Return (x, y) of the center of cell containing provided text 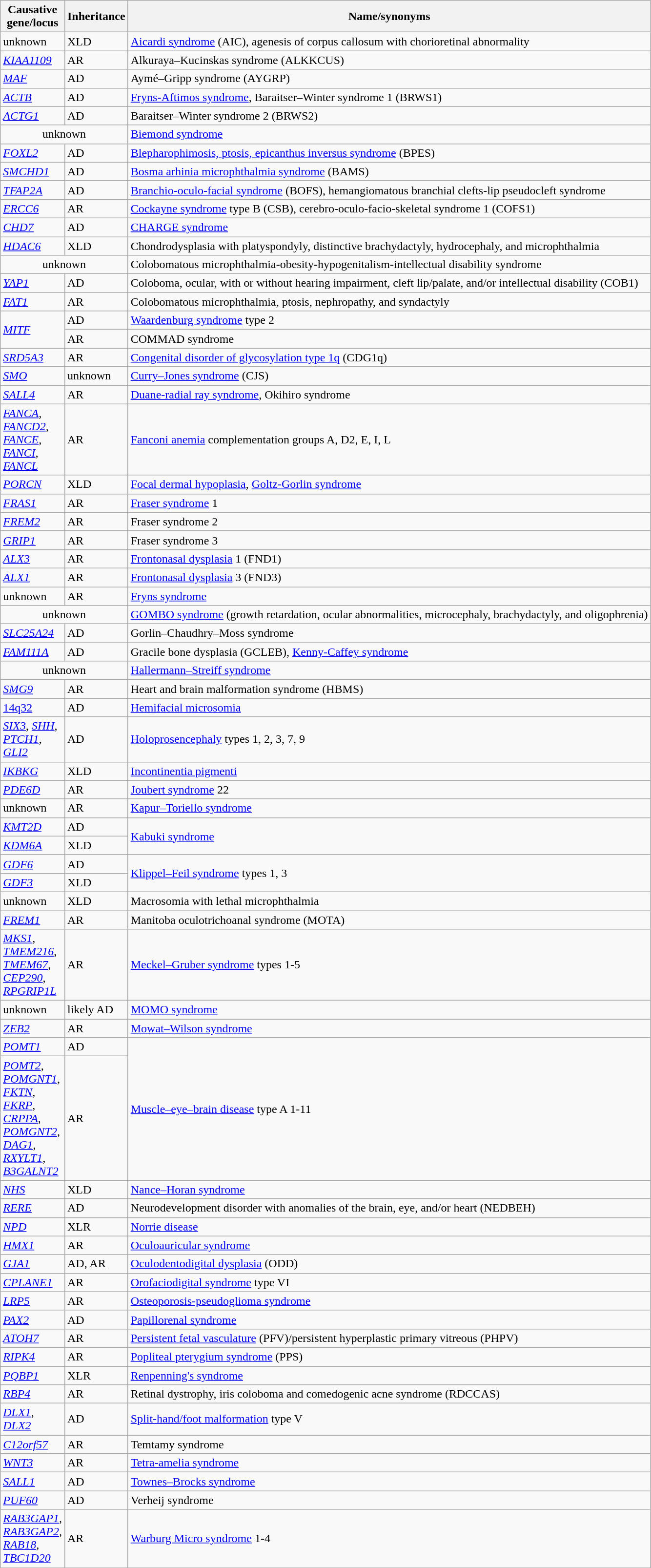
Gorlin–Chaudhry–Moss syndrome (389, 633)
Tetra-amelia syndrome (389, 1463)
Joubert syndrome 22 (389, 790)
KDM6A (33, 845)
CPLANE1 (33, 1282)
Fryns syndrome (389, 596)
Osteoporosis-pseudoglioma syndrome (389, 1301)
AD, AR (96, 1264)
Gracile bone dysplasia (GCLEB), Kenny-Caffey syndrome (389, 652)
Blepharophimosis, ptosis, epicanthus inversus syndrome (BPES) (389, 153)
HMX1 (33, 1245)
GOMBO syndrome (growth retardation, ocular abnormalities, microcephaly, brachydactyly, and oligophrenia) (389, 615)
Frontonasal dysplasia 3 (FND3) (389, 577)
FREM2 (33, 522)
MKS1, TMEM216, TMEM67, CEP290, RPGRIP1L (33, 965)
COMMAD syndrome (389, 339)
Biemond syndrome (389, 134)
Fraser syndrome 3 (389, 540)
Duane-radial ray syndrome, Okihiro syndrome (389, 395)
Curry–Jones syndrome (CJS) (389, 376)
GDF6 (33, 864)
HDAC6 (33, 246)
Coloboma, ocular, with or without hearing impairment, cleft lip/palate, and/or intellectual disability (COB1) (389, 283)
IKBKG (33, 771)
PORCN (33, 484)
Nance–Horan syndrome (389, 1190)
Klippel–Feil syndrome types 1, 3 (389, 873)
Temtamy syndrome (389, 1444)
PAX2 (33, 1319)
likely AD (96, 1010)
Frontonasal dysplasia 1 (FND1) (389, 559)
Holoprosencephaly types 1, 2, 3, 7, 9 (389, 739)
Aicardi syndrome (AIC), agenesis of corpus callosum with chorioretinal abnormality (389, 42)
C12orf57 (33, 1444)
CHD7 (33, 227)
Townes–Brocks syndrome (389, 1482)
PQBP1 (33, 1376)
ACTB (33, 97)
SALL4 (33, 395)
RERE (33, 1208)
POMT2, POMGNT1, FKTN, FKRP, CRPPA, POMGNT2, DAG1, RXYLT1, B3GALNT2 (33, 1118)
Oculoauricular syndrome (389, 1245)
Popliteal pterygium syndrome (PPS) (389, 1357)
PUF60 (33, 1500)
Inheritance (96, 17)
CHARGE syndrome (389, 227)
Causative gene/locus (33, 17)
RAB3GAP1, RAB3GAP2, RAB18, TBC1D20 (33, 1538)
FAM111A (33, 652)
Fryns-Aftimos syndrome, Baraitser–Winter syndrome 1 (BRWS1) (389, 97)
GRIP1 (33, 540)
FOXL2 (33, 153)
Hallermann–Streiff syndrome (389, 670)
Fanconi anemia complementation groups A, D2, E, I, L (389, 439)
SIX3, SHH, PTCH1, GLI2 (33, 739)
Fraser syndrome 2 (389, 522)
GDF3 (33, 882)
ALX1 (33, 577)
Chondrodysplasia with platyspondyly, distinctive brachydactyly, hydrocephaly, and microphthalmia (389, 246)
Retinal dystrophy, iris coloboma and comedogenic acne syndrome (RDCCAS) (389, 1394)
RBP4 (33, 1394)
LRP5 (33, 1301)
FRAS1 (33, 503)
DLX1, DLX2 (33, 1419)
Muscle–eye–brain disease type A 1-11 (389, 1109)
Aymé–Gripp syndrome (AYGRP) (389, 79)
KMT2D (33, 827)
MAF (33, 79)
Renpenning's syndrome (389, 1376)
RIPK4 (33, 1357)
SMCHD1 (33, 171)
Colobomatous microphthalmia, ptosis, nephropathy, and syndactyly (389, 302)
Fraser syndrome 1 (389, 503)
FANCA, FANCD2, FANCE, FANCI, FANCL (33, 439)
SALL1 (33, 1482)
TFAP2A (33, 190)
Incontinentia pigmenti (389, 771)
KIAA1109 (33, 60)
FAT1 (33, 302)
Oculodentodigital dysplasia (ODD) (389, 1264)
Kabuki syndrome (389, 836)
Focal dermal hypoplasia, Goltz-Gorlin syndrome (389, 484)
Verheij syndrome (389, 1500)
Meckel–Gruber syndrome types 1-5 (389, 965)
ALX3 (33, 559)
NPD (33, 1227)
Kapur–Toriello syndrome (389, 808)
Orofaciodigital syndrome type VI (389, 1282)
YAP1 (33, 283)
Papillorenal syndrome (389, 1319)
SLC25A24 (33, 633)
MITF (33, 330)
NHS (33, 1190)
SMG9 (33, 689)
ACTG1 (33, 116)
Branchio-oculo-facial syndrome (BOFS), hemangiomatous branchial clefts-lip pseudocleft syndrome (389, 190)
Waardenburg syndrome type 2 (389, 320)
Alkuraya–Kucinskas syndrome (ALKKCUS) (389, 60)
Hemifacial microsomia (389, 708)
Mowat–Wilson syndrome (389, 1028)
Warburg Micro syndrome 1-4 (389, 1538)
Norrie disease (389, 1227)
Baraitser–Winter syndrome 2 (BRWS2) (389, 116)
Cockayne syndrome type B (CSB), cerebro-oculo-facio-skeletal syndrome 1 (COFS1) (389, 209)
Split-hand/foot malformation type V (389, 1419)
WNT3 (33, 1463)
Manitoba oculotrichoanal syndrome (MOTA) (389, 920)
SMO (33, 376)
Name/synonyms (389, 17)
SRD5A3 (33, 357)
MOMO syndrome (389, 1010)
GJA1 (33, 1264)
PDE6D (33, 790)
Persistent fetal vasculature (PFV)/persistent hyperplastic primary vitreous (PHPV) (389, 1338)
Congenital disorder of glycosylation type 1q (CDG1q) (389, 357)
ATOH7 (33, 1338)
Macrosomia with lethal microphthalmia (389, 901)
Neurodevelopment disorder with anomalies of the brain, eye, and/or heart (NEDBEH) (389, 1208)
ZEB2 (33, 1028)
FREM1 (33, 920)
Bosma arhinia microphthalmia syndrome (BAMS) (389, 171)
Heart and brain malformation syndrome (HBMS) (389, 689)
Colobomatous microphthalmia-obesity-hypogenitalism-intellectual disability syndrome (389, 265)
POMT1 (33, 1047)
ERCC6 (33, 209)
14q32 (33, 708)
